Search for the cell housing the specified text and yield its [X, Y] center coordinate. 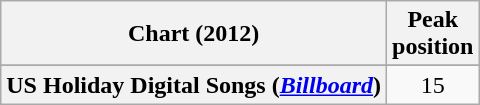
Chart (2012) [194, 34]
15 [433, 85]
US Holiday Digital Songs (Billboard) [194, 85]
Peakposition [433, 34]
